Scan for the cell matching the given text and deliver its (X, Y) coordinate at center. 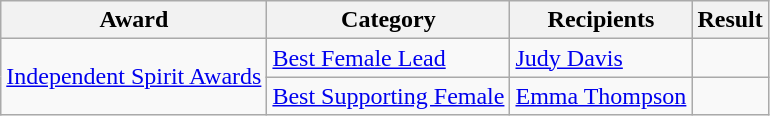
Category (388, 20)
Emma Thompson (601, 96)
Award (134, 20)
Best Female Lead (388, 58)
Best Supporting Female (388, 96)
Recipients (601, 20)
Result (730, 20)
Independent Spirit Awards (134, 77)
Judy Davis (601, 58)
